Identify which cell holds the provided text, then report its [x, y] central coordinate. 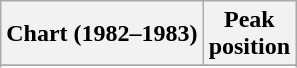
Chart (1982–1983) [102, 34]
Peakposition [249, 34]
